Scan for the cell matching the given text and deliver its [X, Y] coordinate at center. 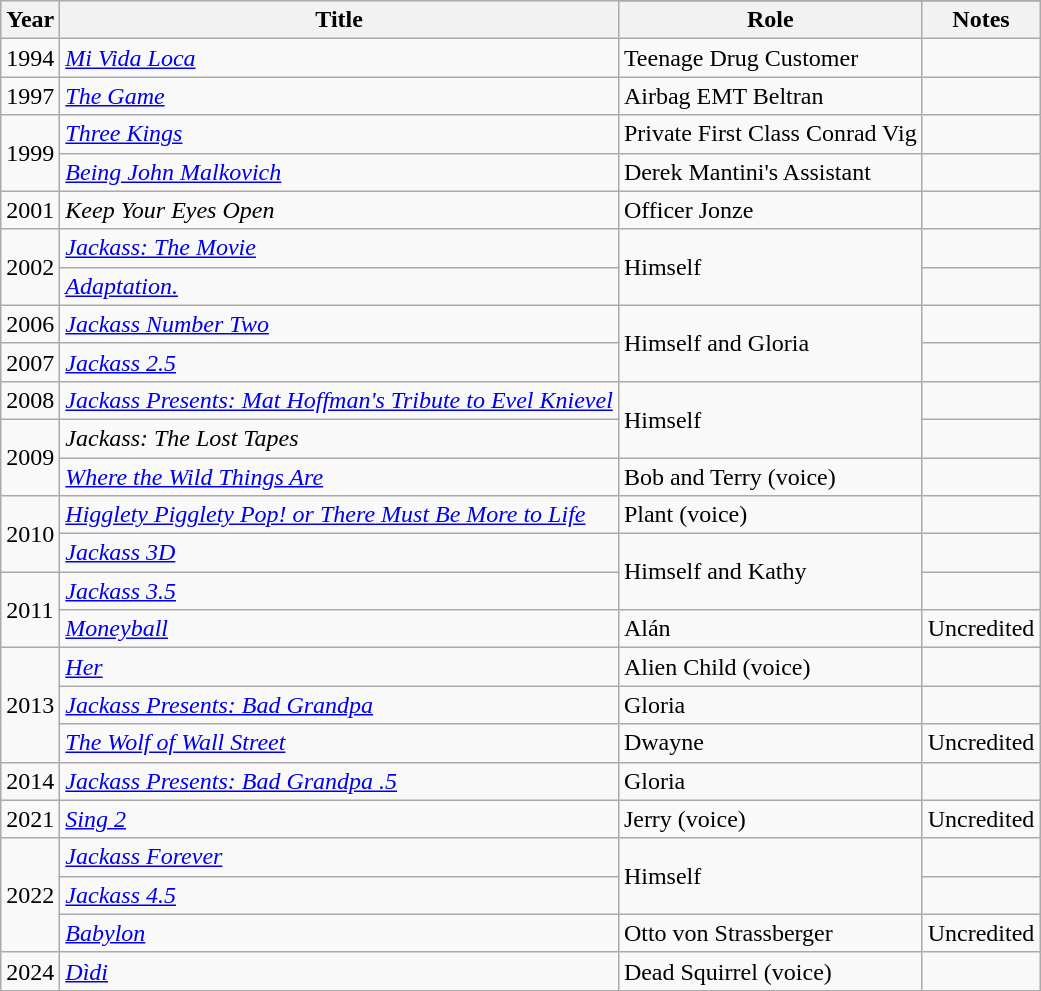
Title [340, 20]
Dìdi [340, 971]
Officer Jonze [770, 210]
Jackass Presents: Bad Grandpa [340, 705]
2024 [30, 971]
Alán [770, 629]
Her [340, 667]
Otto von Strassberger [770, 933]
Babylon [340, 933]
Jackass: The Lost Tapes [340, 438]
2007 [30, 362]
Moneyball [340, 629]
Jerry (voice) [770, 819]
2022 [30, 895]
2008 [30, 400]
Dead Squirrel (voice) [770, 971]
Private First Class Conrad Vig [770, 134]
Jackass 4.5 [340, 895]
2006 [30, 324]
1994 [30, 58]
Jackass Presents: Mat Hoffman's Tribute to Evel Knievel [340, 400]
Sing 2 [340, 819]
The Wolf of Wall Street [340, 743]
Alien Child (voice) [770, 667]
2009 [30, 457]
1999 [30, 153]
Three Kings [340, 134]
Being John Malkovich [340, 172]
Year [30, 20]
Adaptation. [340, 286]
Higglety Pigglety Pop! or There Must Be More to Life [340, 515]
Jackass 2.5 [340, 362]
Jackass Presents: Bad Grandpa .5 [340, 781]
Jackass Forever [340, 857]
Mi Vida Loca [340, 58]
2014 [30, 781]
Jackass 3.5 [340, 591]
Jackass: The Movie [340, 248]
Himself and Gloria [770, 343]
2013 [30, 705]
1997 [30, 96]
The Game [340, 96]
2010 [30, 534]
Teenage Drug Customer [770, 58]
Jackass Number Two [340, 324]
2021 [30, 819]
Derek Mantini's Assistant [770, 172]
Himself and Kathy [770, 572]
Bob and Terry (voice) [770, 477]
Jackass 3D [340, 553]
2001 [30, 210]
Where the Wild Things Are [340, 477]
Airbag EMT Beltran [770, 96]
2011 [30, 610]
Notes [981, 20]
Role [770, 20]
Dwayne [770, 743]
Keep Your Eyes Open [340, 210]
2002 [30, 267]
Plant (voice) [770, 515]
